Extract the (X, Y) coordinate from the center of the cell holding the provided text.  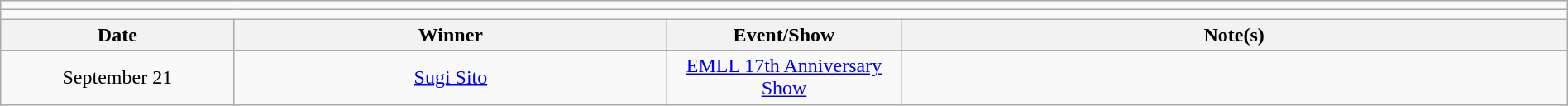
Event/Show (784, 35)
Date (117, 35)
Winner (451, 35)
Sugi Sito (451, 78)
EMLL 17th Anniversary Show (784, 78)
Note(s) (1234, 35)
September 21 (117, 78)
